Locate the cell with the specified text and output its [x, y] center coordinate. 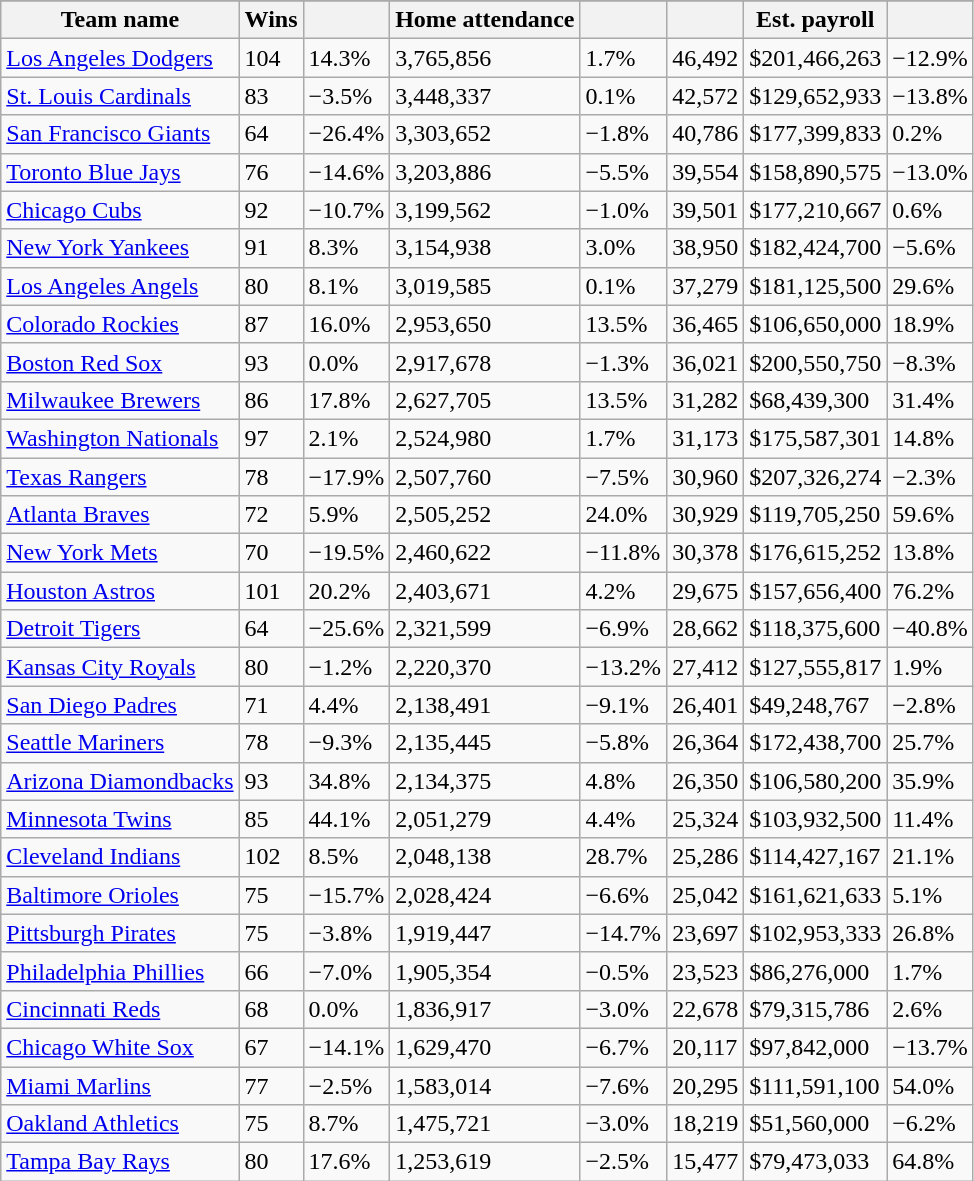
1,475,721 [485, 1124]
1,836,917 [485, 1009]
2,138,491 [485, 705]
Chicago White Sox [120, 1047]
28.7% [624, 857]
1,253,619 [485, 1162]
59.6% [930, 515]
18.9% [930, 324]
$175,587,301 [816, 438]
14.3% [346, 58]
68 [271, 1009]
−17.9% [346, 477]
30,960 [706, 477]
64.8% [930, 1162]
8.1% [346, 286]
14.8% [930, 438]
Team name [120, 20]
$176,615,252 [816, 553]
$200,550,750 [816, 362]
−14.7% [624, 933]
29,675 [706, 591]
2,403,671 [485, 591]
−1.3% [624, 362]
97 [271, 438]
$181,125,500 [816, 286]
11.4% [930, 819]
Toronto Blue Jays [120, 172]
Philadelphia Phillies [120, 971]
31,282 [706, 400]
0.6% [930, 210]
New York Mets [120, 553]
−13.7% [930, 1047]
−15.7% [346, 895]
$103,932,500 [816, 819]
31,173 [706, 438]
$51,560,000 [816, 1124]
$118,375,600 [816, 629]
−0.5% [624, 971]
2,917,678 [485, 362]
42,572 [706, 96]
2,051,279 [485, 819]
4.2% [624, 591]
Oakland Athletics [120, 1124]
−11.8% [624, 553]
$207,326,274 [816, 477]
3,154,938 [485, 248]
17.6% [346, 1162]
17.8% [346, 400]
$157,656,400 [816, 591]
5.9% [346, 515]
2,135,445 [485, 743]
Texas Rangers [120, 477]
Tampa Bay Rays [120, 1162]
Cincinnati Reds [120, 1009]
18,219 [706, 1124]
23,697 [706, 933]
$106,650,000 [816, 324]
Wins [271, 20]
Los Angeles Angels [120, 286]
Chicago Cubs [120, 210]
0.2% [930, 134]
Milwaukee Brewers [120, 400]
−5.5% [624, 172]
−14.1% [346, 1047]
31.4% [930, 400]
5.1% [930, 895]
−5.6% [930, 248]
−1.2% [346, 667]
Seattle Mariners [120, 743]
−12.9% [930, 58]
−9.3% [346, 743]
$158,890,575 [816, 172]
2,220,370 [485, 667]
25.7% [930, 743]
86 [271, 400]
−3.5% [346, 96]
−26.4% [346, 134]
$182,424,700 [816, 248]
Home attendance [485, 20]
3,765,856 [485, 58]
25,286 [706, 857]
Cleveland Indians [120, 857]
$114,427,167 [816, 857]
Minnesota Twins [120, 819]
39,554 [706, 172]
−6.9% [624, 629]
25,324 [706, 819]
36,021 [706, 362]
29.6% [930, 286]
2,048,138 [485, 857]
15,477 [706, 1162]
83 [271, 96]
$97,842,000 [816, 1047]
New York Yankees [120, 248]
1,919,447 [485, 933]
−13.0% [930, 172]
1,629,470 [485, 1047]
Baltimore Orioles [120, 895]
101 [271, 591]
24.0% [624, 515]
21.1% [930, 857]
−6.7% [624, 1047]
−14.6% [346, 172]
3,303,652 [485, 134]
39,501 [706, 210]
$161,621,633 [816, 895]
4.8% [624, 781]
Miami Marlins [120, 1085]
2,134,375 [485, 781]
$127,555,817 [816, 667]
2,627,705 [485, 400]
54.0% [930, 1085]
46,492 [706, 58]
$49,248,767 [816, 705]
102 [271, 857]
3,448,337 [485, 96]
Arizona Diamondbacks [120, 781]
36,465 [706, 324]
26,401 [706, 705]
2,953,650 [485, 324]
30,929 [706, 515]
27,412 [706, 667]
3,199,562 [485, 210]
2,507,760 [485, 477]
San Diego Padres [120, 705]
Kansas City Royals [120, 667]
−8.3% [930, 362]
87 [271, 324]
20.2% [346, 591]
$177,399,833 [816, 134]
22,678 [706, 1009]
37,279 [706, 286]
$68,439,300 [816, 400]
1.9% [930, 667]
$111,591,100 [816, 1085]
−13.8% [930, 96]
76 [271, 172]
2.1% [346, 438]
−2.3% [930, 477]
71 [271, 705]
67 [271, 1047]
44.1% [346, 819]
92 [271, 210]
2,028,424 [485, 895]
Boston Red Sox [120, 362]
76.2% [930, 591]
−2.8% [930, 705]
26,364 [706, 743]
$86,276,000 [816, 971]
San Francisco Giants [120, 134]
Washington Nationals [120, 438]
Atlanta Braves [120, 515]
Pittsburgh Pirates [120, 933]
Houston Astros [120, 591]
−13.2% [624, 667]
−25.6% [346, 629]
−10.7% [346, 210]
−1.8% [624, 134]
$177,210,667 [816, 210]
St. Louis Cardinals [120, 96]
$119,705,250 [816, 515]
$201,466,263 [816, 58]
2,524,980 [485, 438]
20,295 [706, 1085]
−9.1% [624, 705]
30,378 [706, 553]
−6.2% [930, 1124]
1,583,014 [485, 1085]
3,203,886 [485, 172]
−7.6% [624, 1085]
26,350 [706, 781]
66 [271, 971]
−7.5% [624, 477]
40,786 [706, 134]
$79,315,786 [816, 1009]
2,321,599 [485, 629]
13.8% [930, 553]
26.8% [930, 933]
70 [271, 553]
16.0% [346, 324]
Colorado Rockies [120, 324]
1,905,354 [485, 971]
28,662 [706, 629]
$79,473,033 [816, 1162]
38,950 [706, 248]
2,505,252 [485, 515]
2,460,622 [485, 553]
−3.8% [346, 933]
8.7% [346, 1124]
−5.8% [624, 743]
−6.6% [624, 895]
Est. payroll [816, 20]
−1.0% [624, 210]
$102,953,333 [816, 933]
Los Angeles Dodgers [120, 58]
Detroit Tigers [120, 629]
8.5% [346, 857]
34.8% [346, 781]
20,117 [706, 1047]
35.9% [930, 781]
−7.0% [346, 971]
3.0% [624, 248]
$106,580,200 [816, 781]
72 [271, 515]
−19.5% [346, 553]
$172,438,700 [816, 743]
77 [271, 1085]
−40.8% [930, 629]
25,042 [706, 895]
3,019,585 [485, 286]
104 [271, 58]
2.6% [930, 1009]
23,523 [706, 971]
$129,652,933 [816, 96]
8.3% [346, 248]
85 [271, 819]
91 [271, 248]
